Locate the cell with the specified text and output its (X, Y) center coordinate. 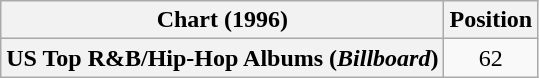
US Top R&B/Hip-Hop Albums (Billboard) (222, 58)
Position (491, 20)
62 (491, 58)
Chart (1996) (222, 20)
